From the cell containing the given text, extract its center point as [x, y] coordinate. 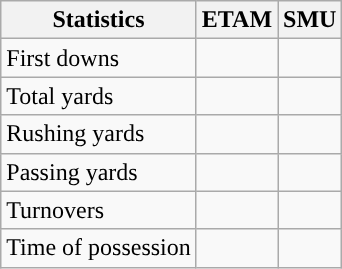
Time of possession [99, 248]
Passing yards [99, 172]
Total yards [99, 96]
First downs [99, 58]
SMU [310, 20]
Statistics [99, 20]
Turnovers [99, 210]
ETAM [236, 20]
Rushing yards [99, 134]
